Search for the cell housing the specified text and yield its (x, y) center coordinate. 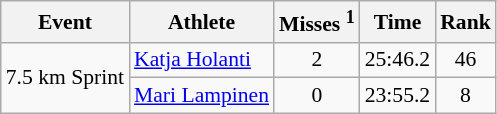
Rank (466, 22)
Time (398, 22)
Katja Holanti (202, 60)
8 (466, 96)
25:46.2 (398, 60)
2 (317, 60)
46 (466, 60)
0 (317, 96)
23:55.2 (398, 96)
Mari Lampinen (202, 96)
Athlete (202, 22)
7.5 km Sprint (65, 78)
Event (65, 22)
Misses 1 (317, 22)
